Search for the cell housing the specified text and yield its [X, Y] center coordinate. 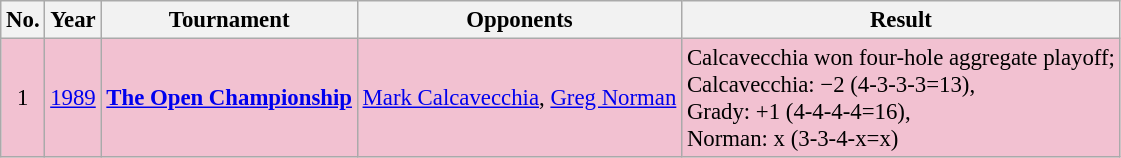
Tournament [229, 20]
1989 [73, 98]
Year [73, 20]
1 [23, 98]
Calcavecchia won four-hole aggregate playoff;Calcavecchia: −2 (4-3-3-3=13),Grady: +1 (4-4-4-4=16),Norman: x (3-3-4-x=x) [902, 98]
The Open Championship [229, 98]
Opponents [519, 20]
No. [23, 20]
Result [902, 20]
Mark Calcavecchia, Greg Norman [519, 98]
